For the text-containing cell, return its midpoint in (x, y) coordinate format. 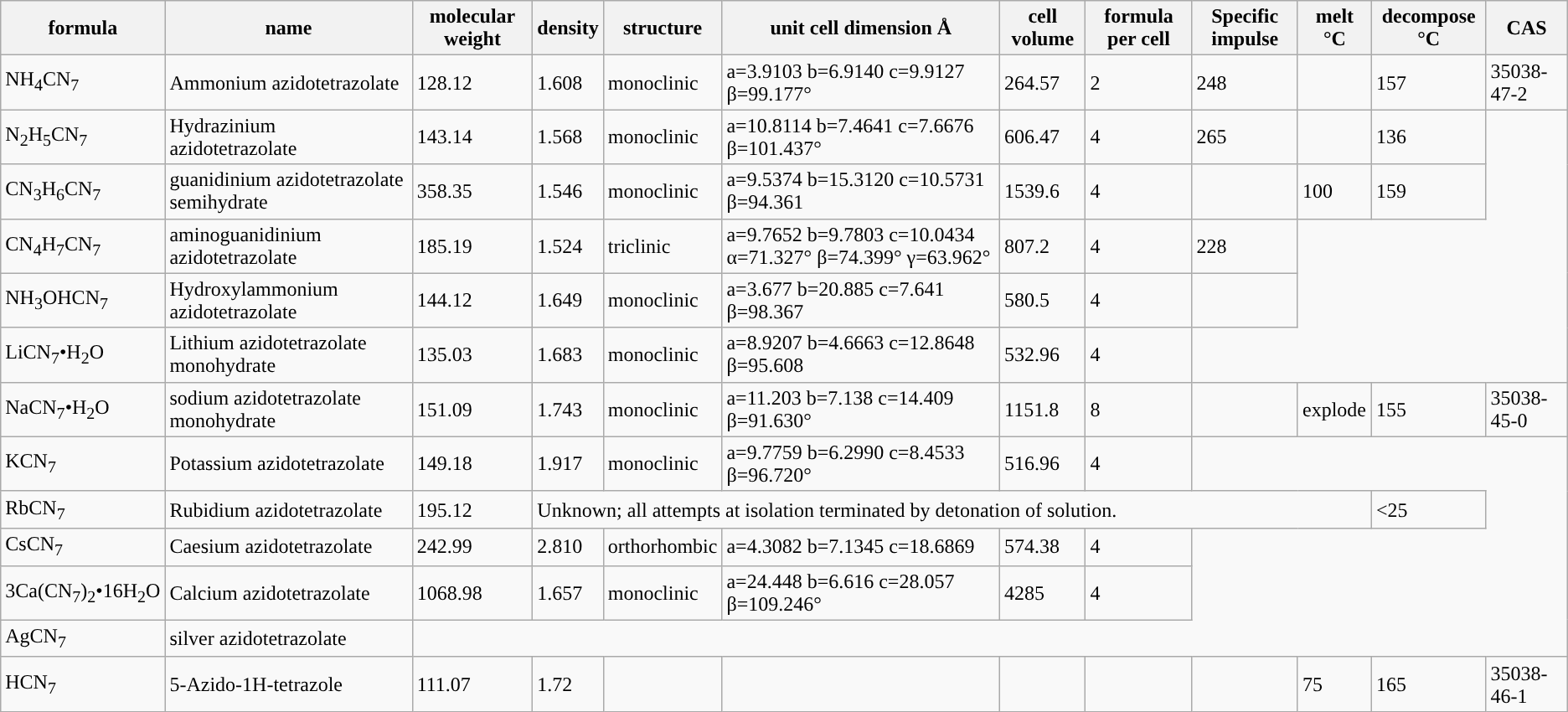
165 (1429, 684)
143.14 (472, 137)
a=11.203 b=7.138 c=14.409 β=91.630° (861, 409)
N2H5CN7 (83, 137)
NH3OHCN7 (83, 300)
a=9.7759 b=6.2990 c=8.4533 β=96.720° (861, 464)
LiCN7•H2O (83, 355)
density (568, 28)
NaCN7•H2O (83, 409)
Lithium azidotetrazolate monohydrate (288, 355)
35038-46-1 (1526, 684)
2.810 (568, 547)
HCN7 (83, 684)
<25 (1429, 509)
orthorhombic (663, 547)
358.35 (472, 191)
formula (83, 28)
1.657 (568, 593)
242.99 (472, 547)
1539.6 (1043, 191)
molecular weight (472, 28)
Specific impulse (1245, 28)
decompose °C (1429, 28)
formula per cell (1139, 28)
1.608 (568, 82)
Unknown; all attempts at isolation terminated by detonation of solution. (952, 509)
a=9.5374 b=15.3120 c=10.5731 β=94.361 (861, 191)
structure (663, 28)
a=4.3082 b=7.1345 c=18.6869 (861, 547)
Hydrazinium azidotetrazolate (288, 137)
5-Azido-1H-tetrazole (288, 684)
8 (1139, 409)
606.47 (1043, 137)
159 (1429, 191)
AgCN7 (83, 638)
265 (1245, 137)
RbCN7 (83, 509)
Rubidium azidotetrazolate (288, 509)
sodium azidotetrazolate monohydrate (288, 409)
3Ca(CN7)2•16H2O (83, 593)
4285 (1043, 593)
a=3.677 b=20.885 c=7.641 β=98.367 (861, 300)
1.546 (568, 191)
532.96 (1043, 355)
100 (1334, 191)
1.743 (568, 409)
1.683 (568, 355)
name (288, 28)
1151.8 (1043, 409)
a=8.9207 b=4.6663 c=12.8648 β=95.608 (861, 355)
a=24.448 b=6.616 c=28.057 β=109.246° (861, 593)
CN3H6CN7 (83, 191)
NH4CN7 (83, 82)
128.12 (472, 82)
triclinic (663, 246)
CAS (1526, 28)
157 (1429, 82)
Hydroxylammonium azidotetrazolate (288, 300)
1068.98 (472, 593)
aminoguanidinium azidotetrazolate (288, 246)
228 (1245, 246)
a=10.8114 b=7.4641 c=7.6676 β=101.437° (861, 137)
1.524 (568, 246)
2 (1139, 82)
135.03 (472, 355)
unit cell dimension Å (861, 28)
807.2 (1043, 246)
35038-47-2 (1526, 82)
185.19 (472, 246)
155 (1429, 409)
144.12 (472, 300)
CsCN7 (83, 547)
1.72 (568, 684)
melt °C (1334, 28)
1.917 (568, 464)
KCN7 (83, 464)
111.07 (472, 684)
1.568 (568, 137)
574.38 (1043, 547)
guanidinium azidotetrazolate semihydrate (288, 191)
Calcium azidotetrazolate (288, 593)
264.57 (1043, 82)
35038-45-0 (1526, 409)
151.09 (472, 409)
136 (1429, 137)
silver azidotetrazolate (288, 638)
a=9.7652 b=9.7803 c=10.0434 α=71.327° β=74.399° γ=63.962° (861, 246)
195.12 (472, 509)
a=3.9103 b=6.9140 c=9.9127 β=99.177° (861, 82)
CN4H7CN7 (83, 246)
cell volume (1043, 28)
580.5 (1043, 300)
explode (1334, 409)
Ammonium azidotetrazolate (288, 82)
Caesium azidotetrazolate (288, 547)
516.96 (1043, 464)
248 (1245, 82)
75 (1334, 684)
Potassium azidotetrazolate (288, 464)
1.649 (568, 300)
149.18 (472, 464)
